Output the (X, Y) coordinate of the center of the cell containing the given text.  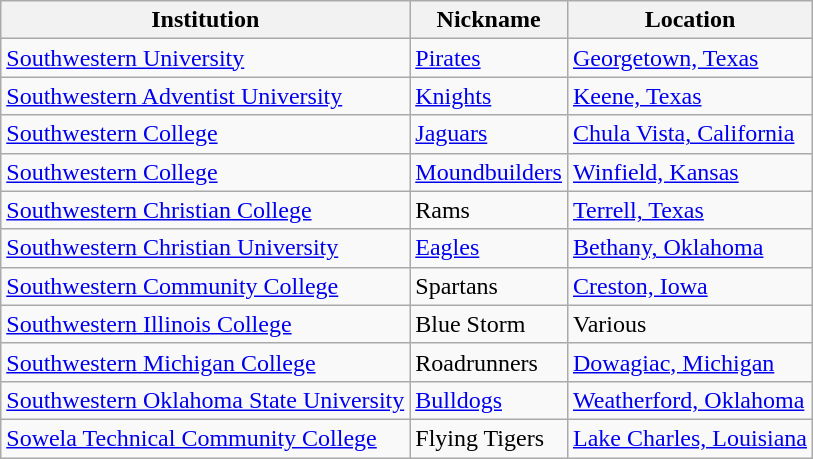
Various (690, 324)
Southwestern Oklahoma State University (206, 400)
Moundbuilders (489, 172)
Eagles (489, 248)
Roadrunners (489, 362)
Jaguars (489, 134)
Nickname (489, 20)
Georgetown, Texas (690, 58)
Sowela Technical Community College (206, 438)
Southwestern Community College (206, 286)
Bethany, Oklahoma (690, 248)
Rams (489, 210)
Pirates (489, 58)
Winfield, Kansas (690, 172)
Bulldogs (489, 400)
Southwestern Michigan College (206, 362)
Institution (206, 20)
Southwestern Christian University (206, 248)
Southwestern University (206, 58)
Southwestern Adventist University (206, 96)
Spartans (489, 286)
Flying Tigers (489, 438)
Chula Vista, California (690, 134)
Southwestern Christian College (206, 210)
Creston, Iowa (690, 286)
Weatherford, Oklahoma (690, 400)
Keene, Texas (690, 96)
Dowagiac, Michigan (690, 362)
Southwestern Illinois College (206, 324)
Lake Charles, Louisiana (690, 438)
Location (690, 20)
Blue Storm (489, 324)
Knights (489, 96)
Terrell, Texas (690, 210)
